Search for the cell housing the specified text and yield its (x, y) center coordinate. 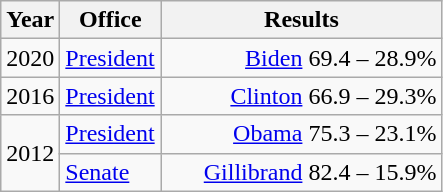
2012 (30, 153)
Results (302, 20)
Biden 69.4 – 28.9% (302, 58)
Gillibrand 82.4 – 15.9% (302, 172)
Obama 75.3 – 23.1% (302, 134)
Year (30, 20)
Clinton 66.9 – 29.3% (302, 96)
Office (110, 20)
2016 (30, 96)
Senate (110, 172)
2020 (30, 58)
